Return the [X, Y] coordinate for the center point of the cell that contains the specified text.  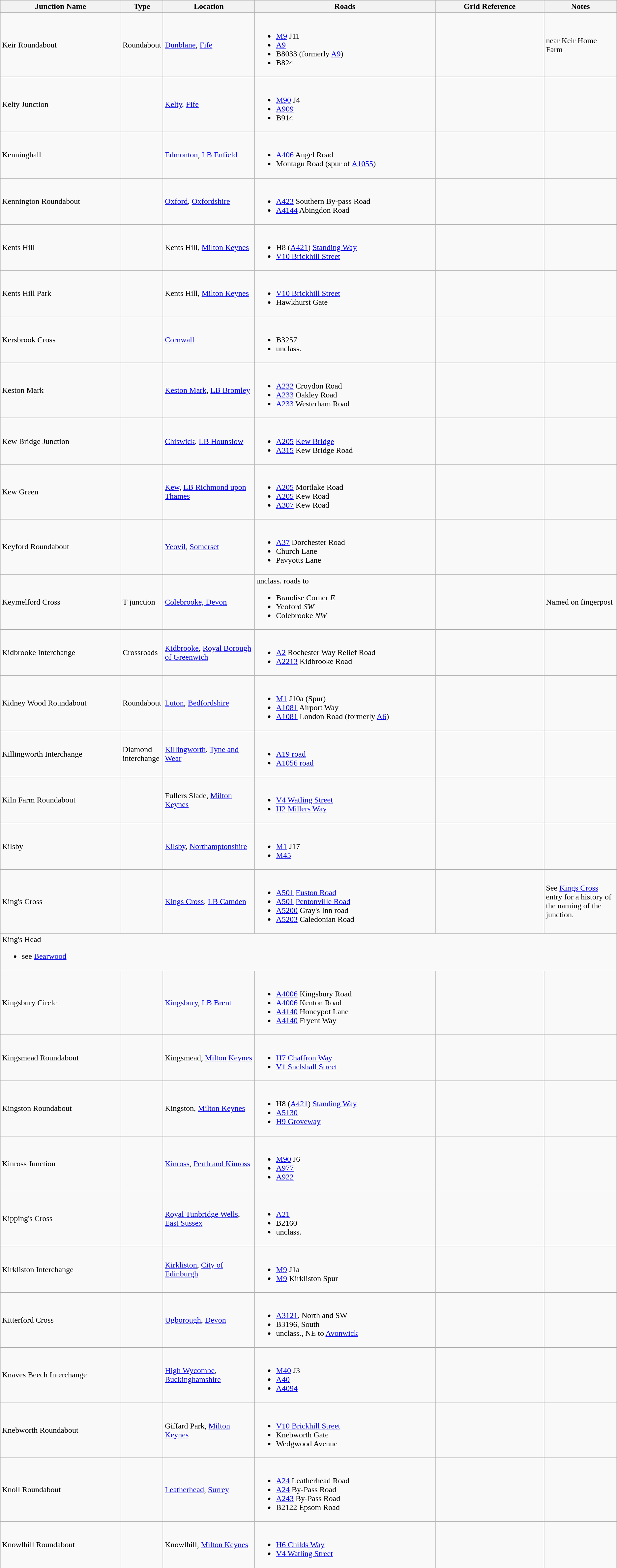
Knowlhill Roundabout [61, 1545]
Diamond interchange [142, 754]
M1 J17M45 [345, 846]
Fullers Slade, Milton Keynes [209, 800]
See Kings Cross entry for a history of the naming of the junction. [580, 901]
A37 Dorchester RoadChurch LanePavyotts Lane [345, 547]
Kidbrooke Interchange [61, 653]
M90 J4A909B914 [345, 104]
Chiswick, LB Hounslow [209, 441]
A19 roadA1056 road [345, 754]
Kinross Junction [61, 1164]
M1 J10a (Spur)A1081 Airport WayA1081 London Road (formerly A6) [345, 703]
Roads [345, 7]
Edmonton, LB Enfield [209, 155]
Kings Cross, LB Camden [209, 901]
A2 Rochester Way Relief RoadA2213 Kidbrooke Road [345, 653]
near Keir Home Farm [580, 45]
Kipping's Cross [61, 1218]
Kitterford Cross [61, 1320]
H8 (A421) Standing WayV10 Brickhill Street [345, 247]
V10 Brickhill StreetKnebworth GateWedgwood Avenue [345, 1430]
Location [209, 7]
Killingworth Interchange [61, 754]
Leatherhead, Surrey [209, 1490]
M9 J11A9B8033 (formerly A9)B824 [345, 45]
A232 Croydon RoadA233 Oakley RoadA233 Westerham Road [345, 391]
Kennington Roundabout [61, 201]
Dunblane, Fife [209, 45]
Keyford Roundabout [61, 547]
Kelty, Fife [209, 104]
Crossroads [142, 653]
Kingsbury, LB Brent [209, 1003]
Kelty Junction [61, 104]
King's Headsee Bearwood [308, 952]
Named on fingerpost [580, 602]
A4006 Kingsbury RoadA4006 Kenton RoadA4140 Honeypot LaneA4140 Fryent Way [345, 1003]
A501 Euston RoadA501 Pentonville RoadA5200 Gray's Inn roadA5203 Caledonian Road [345, 901]
Keston Mark, LB Bromley [209, 391]
Kew Green [61, 491]
Kingston, Milton Keynes [209, 1108]
Cornwall [209, 340]
Royal Tunbridge Wells, East Sussex [209, 1218]
Knowlhill, Milton Keynes [209, 1545]
Kersbrook Cross [61, 340]
Colebrooke, Devon [209, 602]
A205 Mortlake RoadA205 Kew RoadA307 Kew Road [345, 491]
King's Cross [61, 901]
Junction Name [61, 7]
Kenninghall [61, 155]
Keymelford Cross [61, 602]
V10 Brickhill StreetHawkhurst Gate [345, 294]
Kidbrooke, Royal Borough of Greenwich [209, 653]
Kilsby, Northamptonshire [209, 846]
M40 J3A40A4094 [345, 1375]
Kirkliston, City of Edinburgh [209, 1269]
Kents Hill [61, 247]
Kingsmead, Milton Keynes [209, 1058]
Knaves Beech Interchange [61, 1375]
T junction [142, 602]
Luton, Bedfordshire [209, 703]
A205 Kew BridgeA315 Kew Bridge Road [345, 441]
Killingworth, Tyne and Wear [209, 754]
High Wycombe, Buckinghamshire [209, 1375]
Kidney Wood Roundabout [61, 703]
A21B2160unclass. [345, 1218]
Kingston Roundabout [61, 1108]
Knoll Roundabout [61, 1490]
Keir Roundabout [61, 45]
unclass. roads toBrandise Corner EYeoford SWColebrooke NW [345, 602]
H7 Chaffron WayV1 Snelshall Street [345, 1058]
Kew, LB Richmond upon Thames [209, 491]
Yeovil, Somerset [209, 547]
M90 J6A977A922 [345, 1164]
B3257unclass. [345, 340]
Kingsmead Roundabout [61, 1058]
Ugborough, Devon [209, 1320]
Kingsbury Circle [61, 1003]
Kew Bridge Junction [61, 441]
Grid Reference [490, 7]
Oxford, Oxfordshire [209, 201]
A406 Angel RoadMontagu Road (spur of A1055) [345, 155]
Notes [580, 7]
Keston Mark [61, 391]
V4 Watling StreetH2 Millers Way [345, 800]
H6 Childs WayV4 Watling Street [345, 1545]
Giffard Park, Milton Keynes [209, 1430]
Kirkliston Interchange [61, 1269]
Kinross, Perth and Kinross [209, 1164]
M9 J1aM9 Kirkliston Spur [345, 1269]
Kents Hill Park [61, 294]
A3121, North and SWB3196, Southunclass., NE to Avonwick [345, 1320]
Kilsby [61, 846]
A423 Southern By-pass RoadA4144 Abingdon Road [345, 201]
Knebworth Roundabout [61, 1430]
Type [142, 7]
H8 (A421) Standing WayA5130H9 Groveway [345, 1108]
Kiln Farm Roundabout [61, 800]
A24 Leatherhead RoadA24 By-Pass RoadA243 By-Pass RoadB2122 Epsom Road [345, 1490]
